Scan for the cell matching the given text and deliver its (X, Y) coordinate at center. 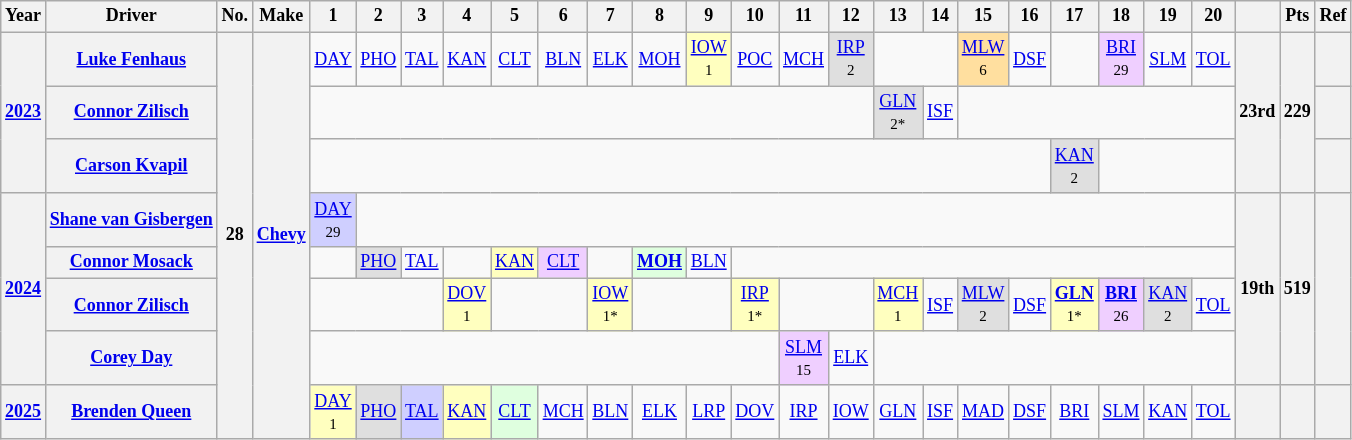
Luke Fenhaus (131, 59)
DOV1 (467, 305)
17 (1074, 16)
Shane van Gisbergen (131, 220)
IRP (804, 412)
Make (281, 16)
MAD (982, 412)
DAY29 (333, 220)
5 (515, 16)
DAY (333, 59)
20 (1212, 16)
Driver (131, 16)
DOV (755, 412)
GLN1* (1074, 305)
Connor Mosack (131, 262)
BRI29 (1121, 59)
7 (610, 16)
19th (1258, 289)
8 (660, 16)
Carson Kvapil (131, 166)
IOW (850, 412)
229 (1298, 112)
Chevy (281, 236)
Corey Day (131, 358)
IRP2 (850, 59)
DAY1 (333, 412)
IOW1 (708, 59)
MLW6 (982, 59)
Pts (1298, 16)
POC (755, 59)
15 (982, 16)
SLM15 (804, 358)
19 (1168, 16)
2 (378, 16)
4 (467, 16)
519 (1298, 289)
GLN2* (898, 113)
2025 (24, 412)
Brenden Queen (131, 412)
No. (234, 16)
6 (563, 16)
9 (708, 16)
MCH1 (898, 305)
10 (755, 16)
2024 (24, 289)
BRI (1074, 412)
16 (1030, 16)
2023 (24, 112)
11 (804, 16)
23rd (1258, 112)
BRI26 (1121, 305)
28 (234, 236)
LRP (708, 412)
IOW1* (610, 305)
IRP1* (755, 305)
MLW2 (982, 305)
3 (422, 16)
Ref (1333, 16)
12 (850, 16)
14 (940, 16)
18 (1121, 16)
Year (24, 16)
1 (333, 16)
GLN (898, 412)
13 (898, 16)
